Locate the cell with the specified text and output its (x, y) center coordinate. 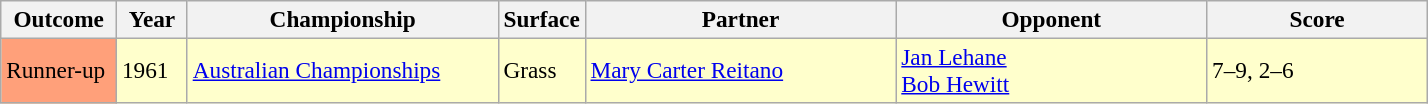
Score (1318, 19)
Partner (740, 19)
Outcome (59, 19)
Opponent (1052, 19)
Year (152, 19)
Championship (342, 19)
Australian Championships (342, 70)
7–9, 2–6 (1318, 70)
Mary Carter Reitano (740, 70)
Jan Lehane Bob Hewitt (1052, 70)
1961 (152, 70)
Grass (542, 70)
Surface (542, 19)
Runner-up (59, 70)
